Capture the cell that displays the provided text and extract its [X, Y] central coordinate. 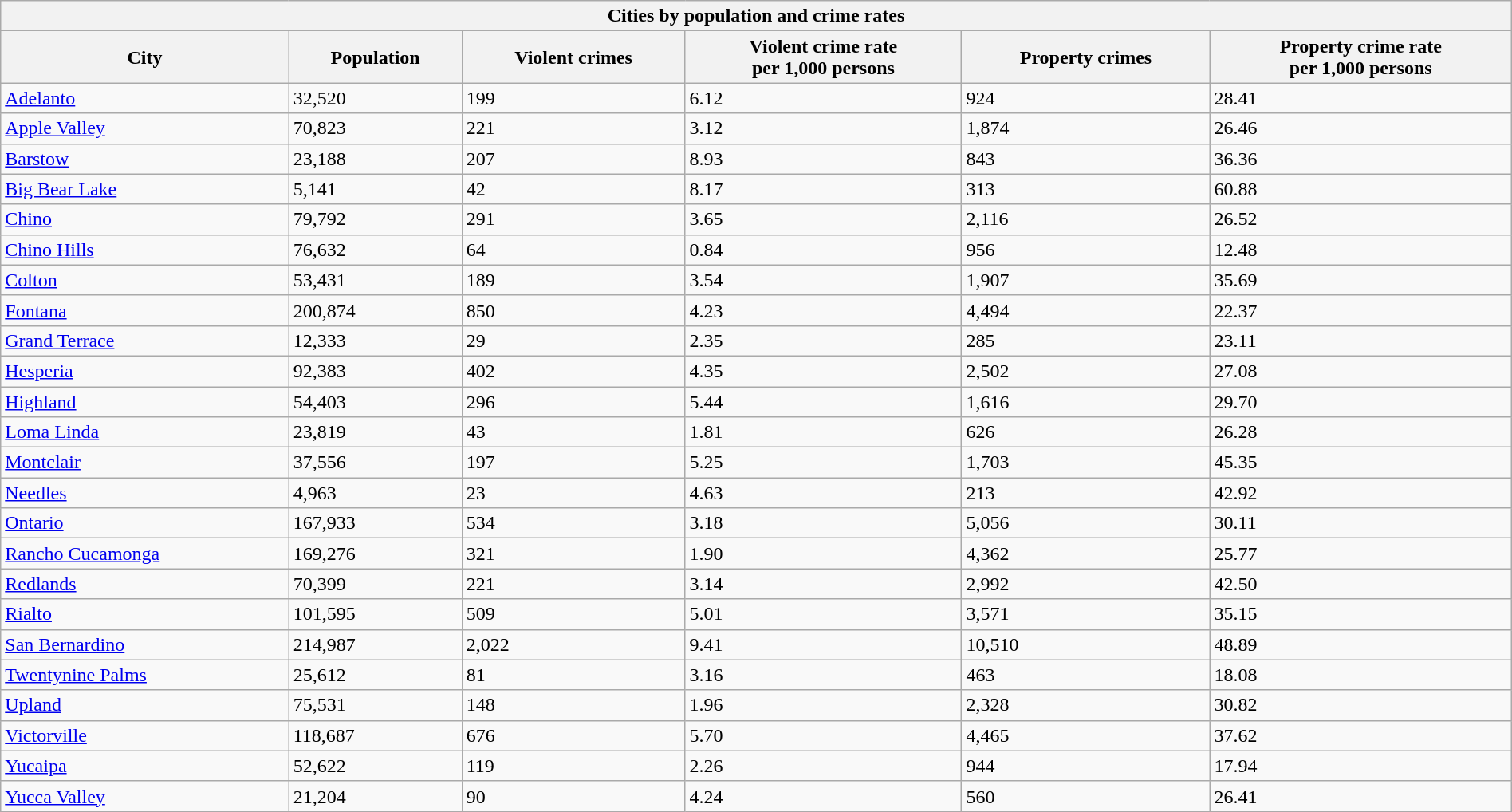
4.35 [823, 371]
118,687 [375, 735]
22.37 [1360, 310]
1,907 [1086, 280]
42.92 [1360, 493]
1,616 [1086, 401]
81 [573, 675]
Twentynine Palms [145, 675]
Victorville [145, 735]
291 [573, 219]
26.41 [1360, 796]
Rancho Cucamonga [145, 554]
2,116 [1086, 219]
Property crime rateper 1,000 persons [1360, 57]
2.26 [823, 766]
148 [573, 705]
313 [1086, 189]
509 [573, 614]
30.11 [1360, 523]
119 [573, 766]
37,556 [375, 463]
4,362 [1086, 554]
4.63 [823, 493]
1.90 [823, 554]
60.88 [1360, 189]
Colton [145, 280]
8.17 [823, 189]
402 [573, 371]
37.62 [1360, 735]
213 [1086, 493]
Highland [145, 401]
Adelanto [145, 98]
Rialto [145, 614]
30.82 [1360, 705]
Violent crime rateper 1,000 persons [823, 57]
92,383 [375, 371]
843 [1086, 159]
Population [375, 57]
27.08 [1360, 371]
San Bernardino [145, 644]
3,571 [1086, 614]
35.15 [1360, 614]
463 [1086, 675]
2,328 [1086, 705]
101,595 [375, 614]
5.70 [823, 735]
53,431 [375, 280]
36.36 [1360, 159]
2.35 [823, 341]
5.01 [823, 614]
17.94 [1360, 766]
626 [1086, 432]
1,874 [1086, 128]
Big Bear Lake [145, 189]
75,531 [375, 705]
Needles [145, 493]
26.46 [1360, 128]
4.24 [823, 796]
Loma Linda [145, 432]
676 [573, 735]
23,188 [375, 159]
3.14 [823, 584]
23.11 [1360, 341]
90 [573, 796]
956 [1086, 250]
Barstow [145, 159]
9.41 [823, 644]
42.50 [1360, 584]
850 [573, 310]
Cities by population and crime rates [756, 16]
189 [573, 280]
3.18 [823, 523]
23 [573, 493]
Yucaipa [145, 766]
52,622 [375, 766]
76,632 [375, 250]
1,703 [1086, 463]
4.23 [823, 310]
4,963 [375, 493]
25,612 [375, 675]
4,465 [1086, 735]
3.54 [823, 280]
42 [573, 189]
70,823 [375, 128]
1.96 [823, 705]
285 [1086, 341]
Redlands [145, 584]
21,204 [375, 796]
23,819 [375, 432]
3.12 [823, 128]
Ontario [145, 523]
Property crimes [1086, 57]
Hesperia [145, 371]
197 [573, 463]
5,056 [1086, 523]
29 [573, 341]
Chino Hills [145, 250]
70,399 [375, 584]
167,933 [375, 523]
28.41 [1360, 98]
Violent crimes [573, 57]
6.12 [823, 98]
Upland [145, 705]
199 [573, 98]
48.89 [1360, 644]
32,520 [375, 98]
26.52 [1360, 219]
0.84 [823, 250]
45.35 [1360, 463]
12.48 [1360, 250]
79,792 [375, 219]
10,510 [1086, 644]
169,276 [375, 554]
560 [1086, 796]
3.65 [823, 219]
3.16 [823, 675]
Fontana [145, 310]
City [145, 57]
4,494 [1086, 310]
2,502 [1086, 371]
43 [573, 432]
Montclair [145, 463]
214,987 [375, 644]
534 [573, 523]
Apple Valley [145, 128]
5,141 [375, 189]
207 [573, 159]
26.28 [1360, 432]
2,022 [573, 644]
1.81 [823, 432]
924 [1086, 98]
8.93 [823, 159]
5.25 [823, 463]
Grand Terrace [145, 341]
25.77 [1360, 554]
944 [1086, 766]
296 [573, 401]
12,333 [375, 341]
64 [573, 250]
200,874 [375, 310]
29.70 [1360, 401]
35.69 [1360, 280]
54,403 [375, 401]
5.44 [823, 401]
Chino [145, 219]
2,992 [1086, 584]
321 [573, 554]
18.08 [1360, 675]
Yucca Valley [145, 796]
